Output the [x, y] coordinate of the center of the cell containing the given text.  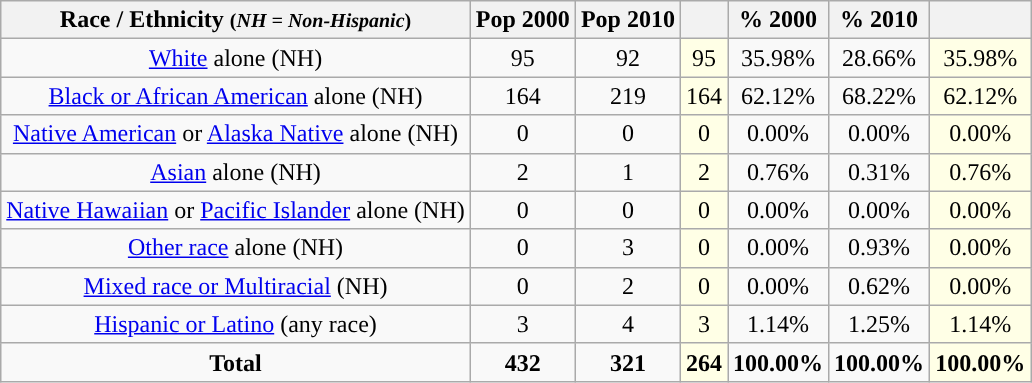
264 [704, 362]
219 [628, 96]
68.22% [880, 96]
Other race alone (NH) [236, 248]
Race / Ethnicity (NH = Non-Hispanic) [236, 20]
321 [628, 362]
1 [628, 172]
% 2010 [880, 20]
92 [628, 58]
Black or African American alone (NH) [236, 96]
Pop 2000 [522, 20]
Mixed race or Multiracial (NH) [236, 286]
4 [628, 324]
Hispanic or Latino (any race) [236, 324]
Native American or Alaska Native alone (NH) [236, 134]
1.25% [880, 324]
% 2000 [778, 20]
0.93% [880, 248]
0.62% [880, 286]
Asian alone (NH) [236, 172]
432 [522, 362]
White alone (NH) [236, 58]
Native Hawaiian or Pacific Islander alone (NH) [236, 210]
0.31% [880, 172]
Total [236, 362]
28.66% [880, 58]
Pop 2010 [628, 20]
